Scan for the cell matching the given text and deliver its [x, y] coordinate at center. 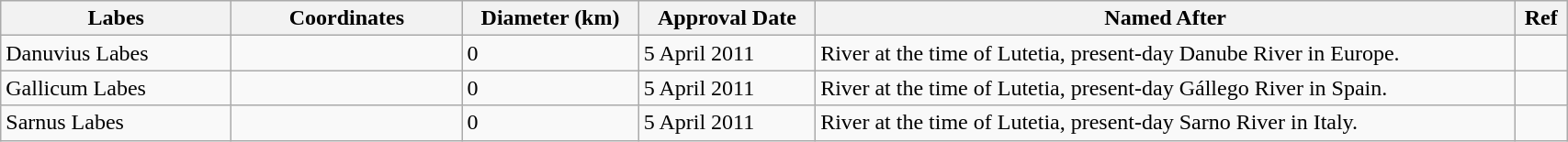
River at the time of Lutetia, present-day Sarno River in Italy. [1166, 123]
Ref [1541, 18]
Coordinates [347, 18]
River at the time of Lutetia, present-day Danube River in Europe. [1166, 53]
Danuvius Labes [116, 53]
Approval Date [727, 18]
River at the time of Lutetia, present-day Gállego River in Spain. [1166, 88]
Named After [1166, 18]
Sarnus Labes [116, 123]
Diameter (km) [550, 18]
Gallicum Labes [116, 88]
Labes [116, 18]
